For the text-containing cell, return its midpoint in (x, y) coordinate format. 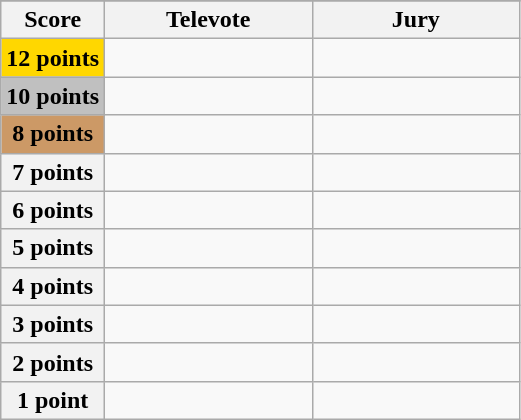
Jury (416, 20)
6 points (53, 210)
12 points (53, 58)
Televote (209, 20)
7 points (53, 172)
10 points (53, 96)
5 points (53, 248)
1 point (53, 400)
8 points (53, 134)
Score (53, 20)
3 points (53, 324)
4 points (53, 286)
2 points (53, 362)
